Locate the cell with the specified text and output its (X, Y) center coordinate. 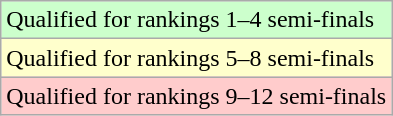
Qualified for rankings 1–4 semi-finals (196, 20)
Qualified for rankings 9–12 semi-finals (196, 96)
Qualified for rankings 5–8 semi-finals (196, 58)
